Search for the cell housing the specified text and yield its [X, Y] center coordinate. 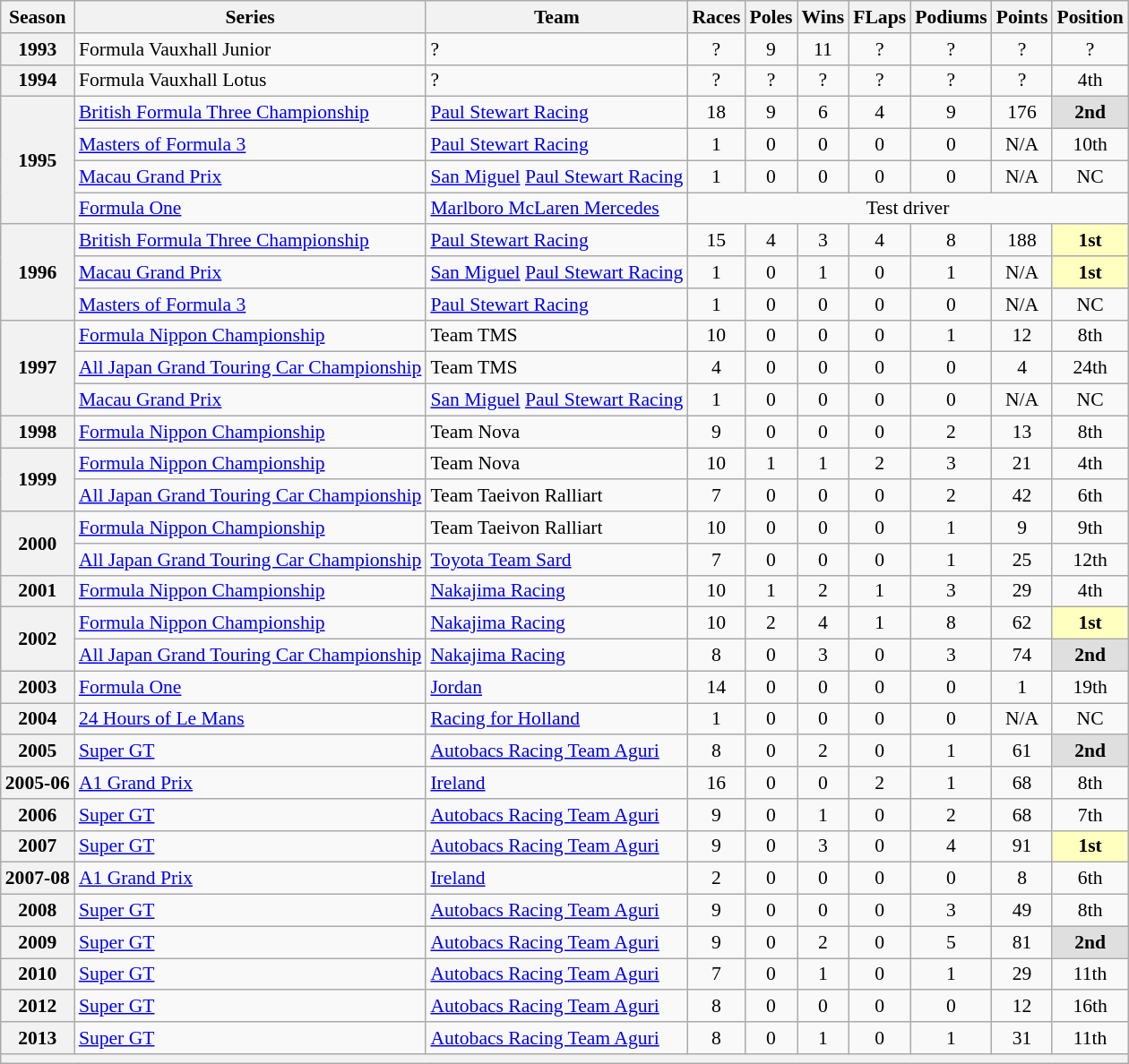
2007-08 [38, 879]
Points [1022, 17]
2000 [38, 543]
1999 [38, 480]
10th [1090, 145]
Formula Vauxhall Junior [251, 49]
2005-06 [38, 783]
Podiums [952, 17]
2003 [38, 687]
1998 [38, 432]
74 [1022, 656]
9th [1090, 528]
11 [823, 49]
2005 [38, 751]
6 [823, 113]
61 [1022, 751]
24th [1090, 368]
19th [1090, 687]
Position [1090, 17]
31 [1022, 1038]
Formula Vauxhall Lotus [251, 81]
49 [1022, 911]
2009 [38, 942]
2012 [38, 1007]
15 [716, 241]
Season [38, 17]
1996 [38, 272]
Races [716, 17]
Jordan [556, 687]
2010 [38, 974]
91 [1022, 846]
2001 [38, 591]
2008 [38, 911]
188 [1022, 241]
14 [716, 687]
Test driver [908, 209]
13 [1022, 432]
81 [1022, 942]
18 [716, 113]
7th [1090, 815]
25 [1022, 560]
12th [1090, 560]
24 Hours of Le Mans [251, 719]
62 [1022, 623]
21 [1022, 464]
42 [1022, 496]
1993 [38, 49]
Team [556, 17]
Racing for Holland [556, 719]
Toyota Team Sard [556, 560]
Poles [771, 17]
FLaps [880, 17]
Wins [823, 17]
5 [952, 942]
2004 [38, 719]
1995 [38, 160]
1994 [38, 81]
2007 [38, 846]
1997 [38, 367]
176 [1022, 113]
Marlboro McLaren Mercedes [556, 209]
16 [716, 783]
16th [1090, 1007]
Series [251, 17]
2006 [38, 815]
2002 [38, 639]
2013 [38, 1038]
